Determine the [X, Y] coordinate at the center of the cell enclosing the given text.  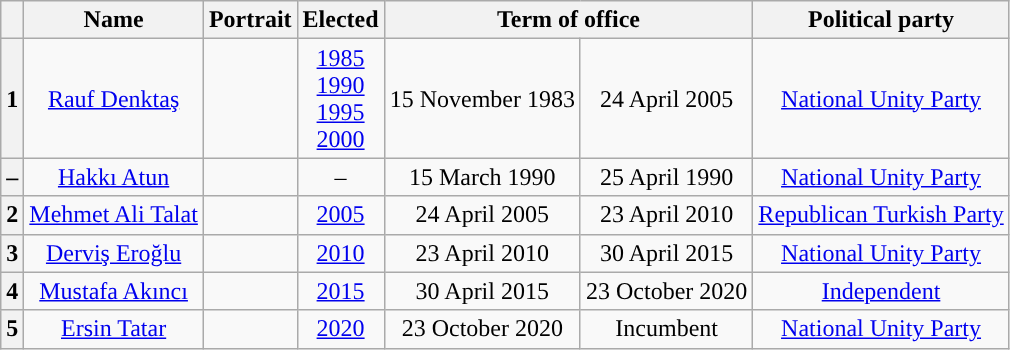
25 April 1990 [666, 177]
1985199019952000 [340, 98]
5 [12, 329]
Mehmet Ali Talat [114, 215]
2010 [340, 253]
Derviş Eroğlu [114, 253]
Incumbent [666, 329]
4 [12, 291]
Elected [340, 20]
3 [12, 253]
Independent [881, 291]
2005 [340, 215]
Ersin Tatar [114, 329]
Mustafa Akıncı [114, 291]
Hakkı Atun [114, 177]
15 March 1990 [482, 177]
1 [12, 98]
2020 [340, 329]
2015 [340, 291]
Name [114, 20]
Political party [881, 20]
2 [12, 215]
15 November 1983 [482, 98]
Republican Turkish Party [881, 215]
Term of office [568, 20]
Portrait [250, 20]
Rauf Denktaş [114, 98]
